Capture the cell that displays the provided text and extract its [x, y] central coordinate. 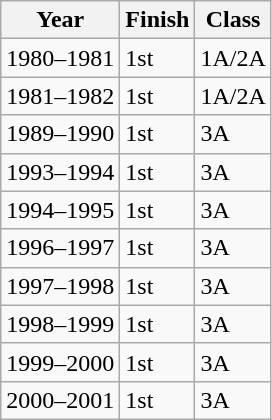
1989–1990 [60, 134]
Year [60, 20]
1981–1982 [60, 96]
1996–1997 [60, 248]
2000–2001 [60, 400]
1994–1995 [60, 210]
1993–1994 [60, 172]
Finish [158, 20]
1980–1981 [60, 58]
1999–2000 [60, 362]
Class [233, 20]
1997–1998 [60, 286]
1998–1999 [60, 324]
